Provide the [x, y] coordinate of the cell's center where the given text is located.  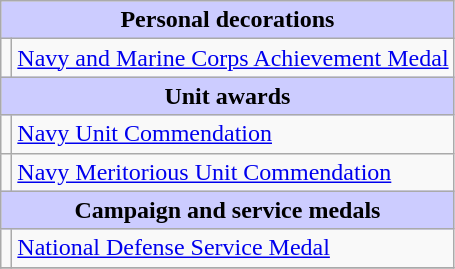
Navy and Marine Corps Achievement Medal [233, 58]
Unit awards [228, 96]
Navy Meritorious Unit Commendation [233, 172]
National Defense Service Medal [233, 248]
Navy Unit Commendation [233, 134]
Personal decorations [228, 20]
Campaign and service medals [228, 210]
